From the cell containing the given text, extract its center point as (x, y) coordinate. 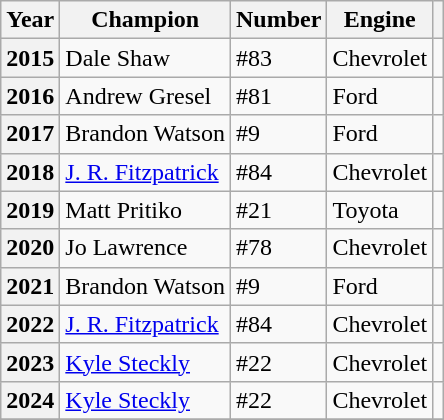
2024 (30, 400)
Champion (146, 20)
2019 (30, 210)
#81 (278, 96)
#21 (278, 210)
2016 (30, 96)
Andrew Gresel (146, 96)
Matt Pritiko (146, 210)
#78 (278, 248)
Toyota (380, 210)
2017 (30, 134)
2021 (30, 286)
Dale Shaw (146, 58)
2022 (30, 324)
Engine (380, 20)
2020 (30, 248)
2015 (30, 58)
Jo Lawrence (146, 248)
2023 (30, 362)
2018 (30, 172)
Number (278, 20)
Year (30, 20)
#83 (278, 58)
